Output the [x, y] coordinate of the center of the cell containing the given text.  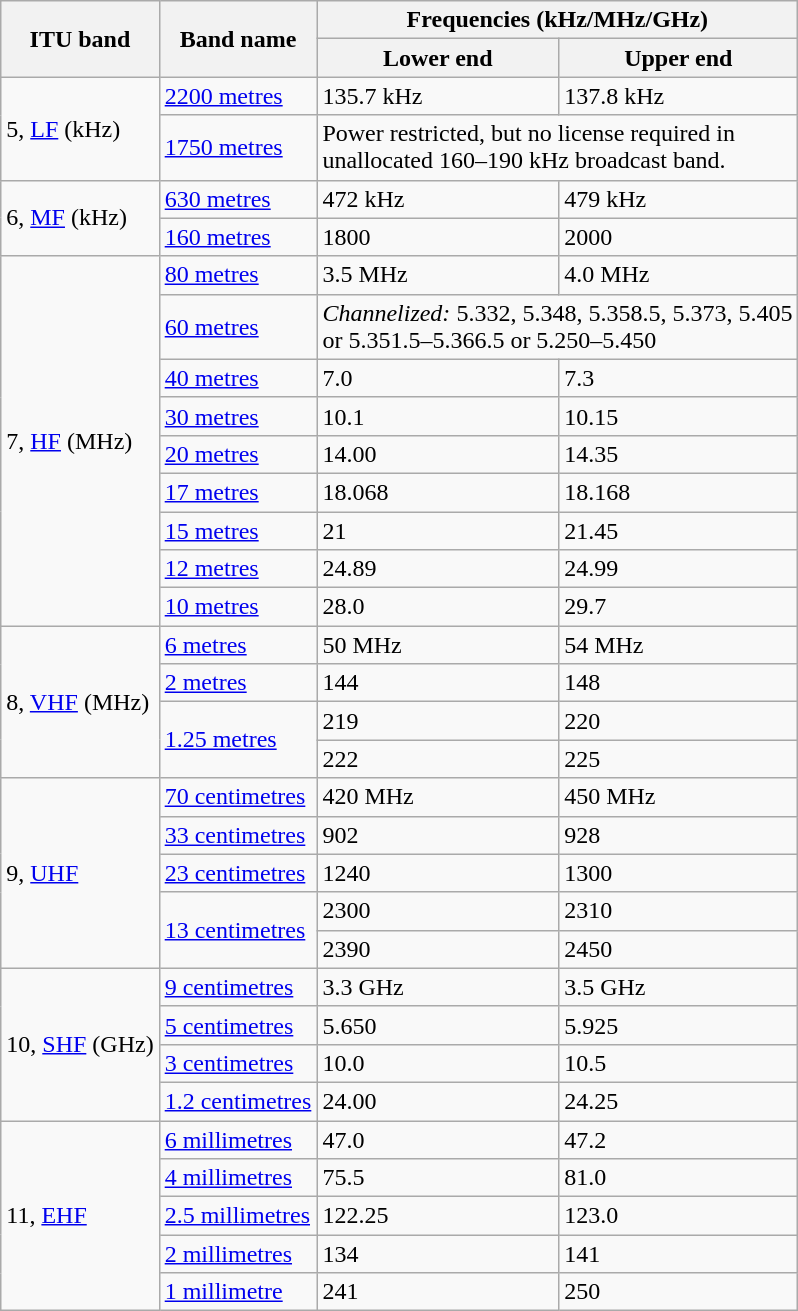
1 millimetre [238, 1292]
9, UHF [80, 873]
3.5 GHz [678, 987]
137.8 kHz [678, 96]
2310 [678, 911]
1800 [438, 237]
18.068 [438, 492]
80 metres [238, 275]
24.25 [678, 1101]
2450 [678, 949]
122.25 [438, 1216]
6 metres [238, 645]
250 [678, 1292]
222 [438, 759]
7, HF (MHz) [80, 441]
50 MHz [438, 645]
13 centimetres [238, 930]
450 MHz [678, 797]
3 centimetres [238, 1063]
Band name [238, 39]
3.5 MHz [438, 275]
70 centimetres [238, 797]
1300 [678, 873]
2 millimetres [238, 1254]
54 MHz [678, 645]
60 metres [238, 326]
18.168 [678, 492]
Channelized: 5.332, 5.348, 5.358.5, 5.373, 5.405 or 5.351.5–5.366.5 or 5.250–5.450 [558, 326]
Power restricted, but no license required in unallocated 160–190 kHz broadcast band. [558, 148]
134 [438, 1254]
902 [438, 835]
23 centimetres [238, 873]
Frequencies (kHz/MHz/GHz) [558, 20]
148 [678, 683]
928 [678, 835]
14.35 [678, 454]
219 [438, 721]
33 centimetres [238, 835]
2 metres [238, 683]
75.5 [438, 1178]
1240 [438, 873]
2200 metres [238, 96]
5.650 [438, 1025]
6, MF (kHz) [80, 218]
20 metres [238, 454]
21.45 [678, 531]
1750 metres [238, 148]
5, LF (kHz) [80, 128]
2000 [678, 237]
28.0 [438, 607]
220 [678, 721]
5.925 [678, 1025]
479 kHz [678, 199]
24.00 [438, 1101]
Upper end [678, 58]
47.2 [678, 1139]
Lower end [438, 58]
2390 [438, 949]
10 metres [238, 607]
1.25 metres [238, 740]
11, EHF [80, 1215]
29.7 [678, 607]
241 [438, 1292]
4 millimetres [238, 1178]
10.5 [678, 1063]
24.99 [678, 569]
6 millimetres [238, 1139]
160 metres [238, 237]
30 metres [238, 416]
2300 [438, 911]
10.1 [438, 416]
ITU band [80, 39]
2.5 millimetres [238, 1216]
8, VHF (MHz) [80, 702]
10.15 [678, 416]
420 MHz [438, 797]
5 centimetres [238, 1025]
144 [438, 683]
472 kHz [438, 199]
17 metres [238, 492]
123.0 [678, 1216]
24.89 [438, 569]
141 [678, 1254]
15 metres [238, 531]
12 metres [238, 569]
10.0 [438, 1063]
40 metres [238, 378]
7.0 [438, 378]
630 metres [238, 199]
9 centimetres [238, 987]
81.0 [678, 1178]
47.0 [438, 1139]
3.3 GHz [438, 987]
21 [438, 531]
14.00 [438, 454]
225 [678, 759]
1.2 centimetres [238, 1101]
135.7 kHz [438, 96]
10, SHF (GHz) [80, 1044]
7.3 [678, 378]
4.0 MHz [678, 275]
